From the cell containing the given text, extract its center point as (X, Y) coordinate. 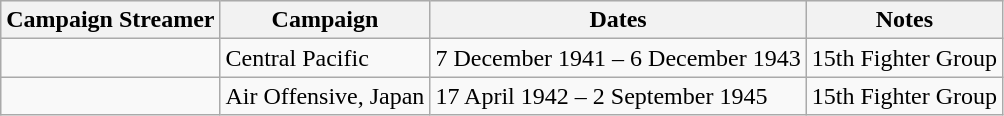
Campaign (325, 20)
Air Offensive, Japan (325, 96)
Dates (618, 20)
7 December 1941 – 6 December 1943 (618, 58)
17 April 1942 – 2 September 1945 (618, 96)
Central Pacific (325, 58)
Notes (904, 20)
Campaign Streamer (110, 20)
